Search for the cell housing the specified text and yield its (x, y) center coordinate. 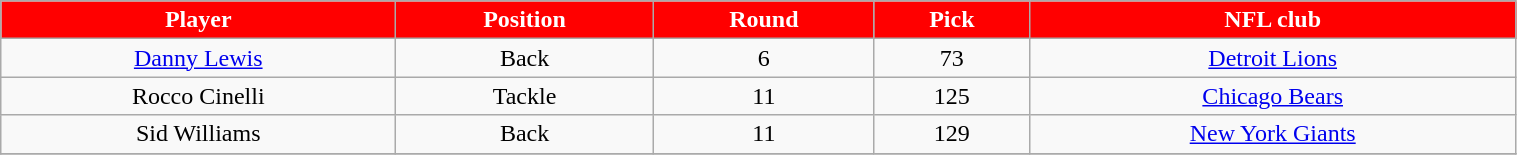
6 (764, 58)
129 (952, 134)
Round (764, 20)
Position (525, 20)
Pick (952, 20)
Tackle (525, 96)
Danny Lewis (198, 58)
Rocco Cinelli (198, 96)
Chicago Bears (1272, 96)
New York Giants (1272, 134)
Detroit Lions (1272, 58)
NFL club (1272, 20)
125 (952, 96)
73 (952, 58)
Player (198, 20)
Sid Williams (198, 134)
